Provide the (X, Y) coordinate of the cell's center where the given text is located.  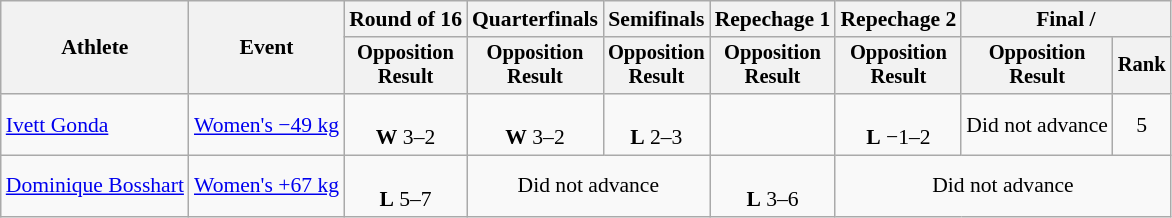
Round of 16 (406, 19)
Women's −49 kg (266, 124)
L −1–2 (898, 124)
Final / (1066, 19)
Repechage 1 (773, 19)
Quarterfinals (535, 19)
Semifinals (656, 19)
Rank (1142, 66)
5 (1142, 124)
Repechage 2 (898, 19)
L 3–6 (773, 186)
Dominique Bosshart (95, 186)
L 5–7 (406, 186)
L 2–3 (656, 124)
Event (266, 48)
Ivett Gonda (95, 124)
Women's +67 kg (266, 186)
Athlete (95, 48)
